Return the (x, y) coordinate for the center point of the cell that contains the specified text.  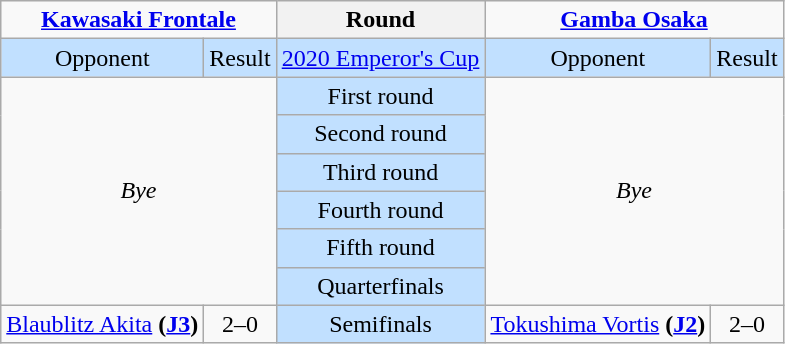
Second round (380, 134)
Semifinals (380, 324)
2020 Emperor's Cup (380, 58)
Quarterfinals (380, 286)
Third round (380, 172)
Round (380, 20)
Gamba Osaka (634, 20)
Fourth round (380, 210)
First round (380, 96)
Kawasaki Frontale (138, 20)
Fifth round (380, 248)
Tokushima Vortis (J2) (598, 324)
Blaublitz Akita (J3) (102, 324)
